Find where the given text appears and provide that cell's center as [X, Y] coordinate. 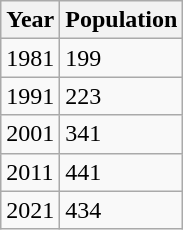
1991 [30, 96]
1981 [30, 58]
441 [122, 172]
2001 [30, 134]
434 [122, 210]
Population [122, 20]
223 [122, 96]
2021 [30, 210]
2011 [30, 172]
199 [122, 58]
341 [122, 134]
Year [30, 20]
